Return (X, Y) of the center of cell containing provided text 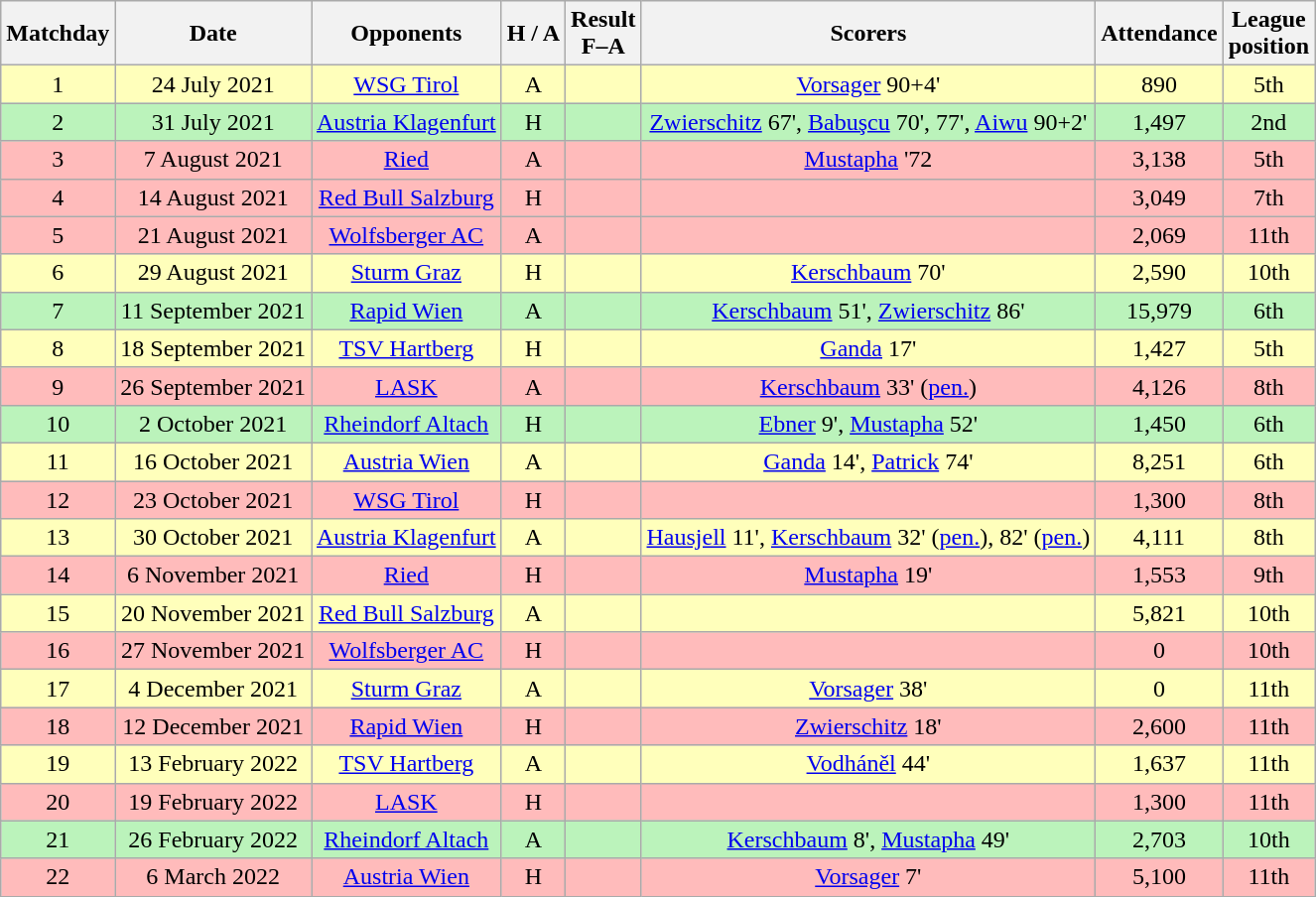
19 February 2022 (213, 802)
Kerschbaum 8', Mustapha 49' (868, 839)
2nd (1268, 122)
4,126 (1159, 386)
20 (58, 802)
21 (58, 839)
3 (58, 160)
11 (58, 461)
20 November 2021 (213, 613)
Leagueposition (1268, 34)
Zwierschitz 18' (868, 726)
30 October 2021 (213, 538)
Ganda 14', Patrick 74' (868, 461)
2,600 (1159, 726)
8 (58, 348)
14 (58, 576)
27 November 2021 (213, 651)
26 September 2021 (213, 386)
26 February 2022 (213, 839)
15,979 (1159, 311)
1,637 (1159, 764)
Ebner 9', Mustapha 52' (868, 424)
2 (58, 122)
Scorers (868, 34)
Vorsager 38' (868, 689)
3,049 (1159, 197)
Kerschbaum 70' (868, 273)
Mustapha '72 (868, 160)
29 August 2021 (213, 273)
17 (58, 689)
8,251 (1159, 461)
12 December 2021 (213, 726)
Attendance (1159, 34)
4 December 2021 (213, 689)
7 August 2021 (213, 160)
5,100 (1159, 877)
ResultF–A (603, 34)
16 (58, 651)
1,450 (1159, 424)
4 (58, 197)
1 (58, 84)
6 March 2022 (213, 877)
10 (58, 424)
Kerschbaum 51', Zwierschitz 86' (868, 311)
890 (1159, 84)
7th (1268, 197)
24 July 2021 (213, 84)
3,138 (1159, 160)
2 October 2021 (213, 424)
Vodháněl 44' (868, 764)
21 August 2021 (213, 235)
Hausjell 11', Kerschbaum 32' (pen.), 82' (pen.) (868, 538)
6 November 2021 (213, 576)
9th (1268, 576)
5,821 (1159, 613)
9 (58, 386)
22 (58, 877)
13 February 2022 (213, 764)
6 (58, 273)
23 October 2021 (213, 499)
Matchday (58, 34)
Vorsager 90+4' (868, 84)
18 September 2021 (213, 348)
15 (58, 613)
1,427 (1159, 348)
11 September 2021 (213, 311)
Date (213, 34)
14 August 2021 (213, 197)
Vorsager 7' (868, 877)
4,111 (1159, 538)
Mustapha 19' (868, 576)
1,497 (1159, 122)
19 (58, 764)
13 (58, 538)
7 (58, 311)
16 October 2021 (213, 461)
Zwierschitz 67', Babuşcu 70', 77', Aiwu 90+2' (868, 122)
Opponents (407, 34)
18 (58, 726)
2,069 (1159, 235)
Ganda 17' (868, 348)
1,553 (1159, 576)
Kerschbaum 33' (pen.) (868, 386)
H / A (533, 34)
12 (58, 499)
2,703 (1159, 839)
31 July 2021 (213, 122)
5 (58, 235)
2,590 (1159, 273)
